Extract the [x, y] coordinate from the center of the cell holding the provided text.  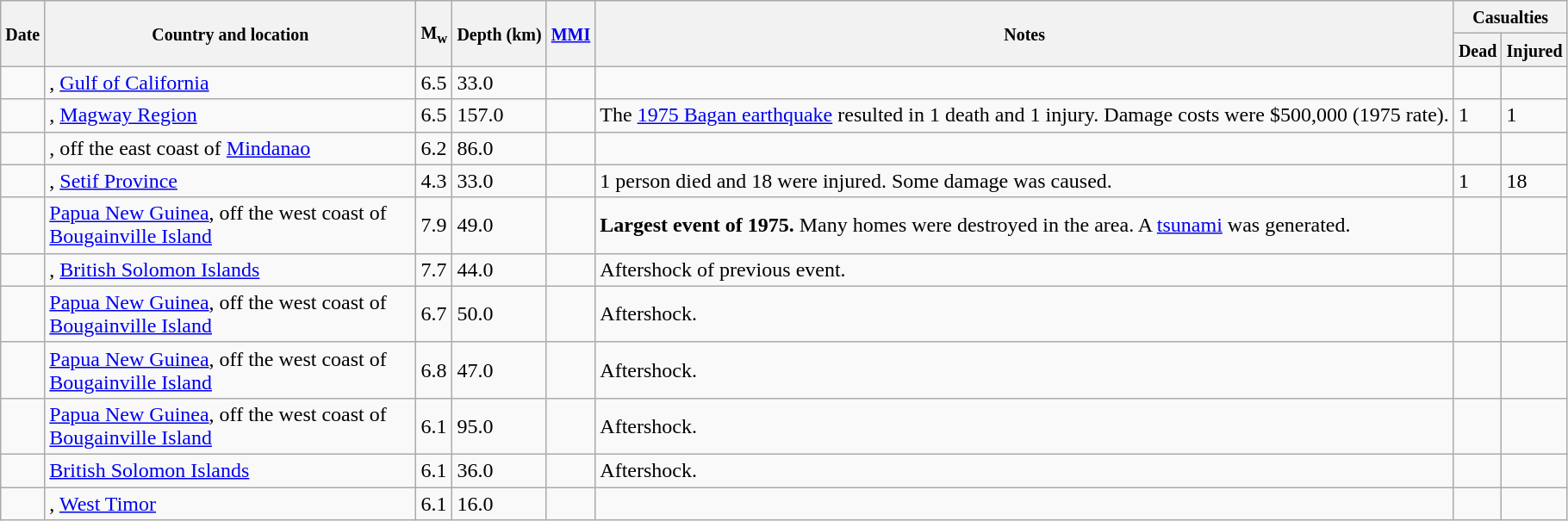
1 person died and 18 were injured. Some damage was caused. [1025, 181]
Casualties [1510, 17]
18 [1534, 181]
50.0 [500, 313]
, Gulf of California [231, 83]
6.8 [434, 370]
Mw [434, 34]
49.0 [500, 226]
157.0 [500, 115]
Notes [1025, 34]
95.0 [500, 425]
6.7 [434, 313]
Depth (km) [500, 34]
, off the east coast of Mindanao [231, 148]
British Solomon Islands [231, 470]
Dead [1478, 50]
Injured [1534, 50]
, Setif Province [231, 181]
16.0 [500, 504]
Country and location [231, 34]
44.0 [500, 270]
MMI [570, 34]
Date [22, 34]
7.9 [434, 226]
86.0 [500, 148]
36.0 [500, 470]
Aftershock of previous event. [1025, 270]
, Magway Region [231, 115]
47.0 [500, 370]
7.7 [434, 270]
, British Solomon Islands [231, 270]
, West Timor [231, 504]
6.2 [434, 148]
4.3 [434, 181]
Largest event of 1975. Many homes were destroyed in the area. A tsunami was generated. [1025, 226]
The 1975 Bagan earthquake resulted in 1 death and 1 injury. Damage costs were $500,000 (1975 rate). [1025, 115]
